From the cell containing the given text, extract its center point as [X, Y] coordinate. 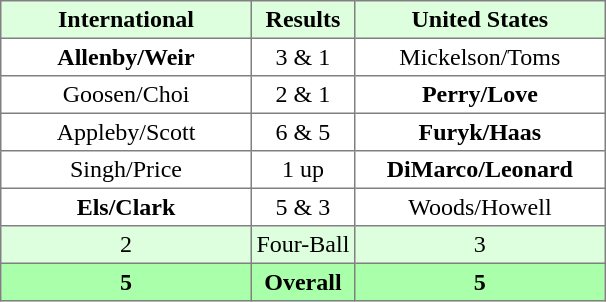
6 & 5 [302, 132]
Perry/Love [480, 95]
3 [480, 245]
Goosen/Choi [126, 95]
5 & 3 [302, 207]
Allenby/Weir [126, 57]
Four-Ball [302, 245]
2 [126, 245]
Overall [302, 282]
DiMarco/Leonard [480, 170]
Furyk/Haas [480, 132]
3 & 1 [302, 57]
Results [302, 20]
Woods/Howell [480, 207]
2 & 1 [302, 95]
1 up [302, 170]
Singh/Price [126, 170]
United States [480, 20]
Els/Clark [126, 207]
International [126, 20]
Appleby/Scott [126, 132]
Mickelson/Toms [480, 57]
